For the text-containing cell, return its midpoint in [x, y] coordinate format. 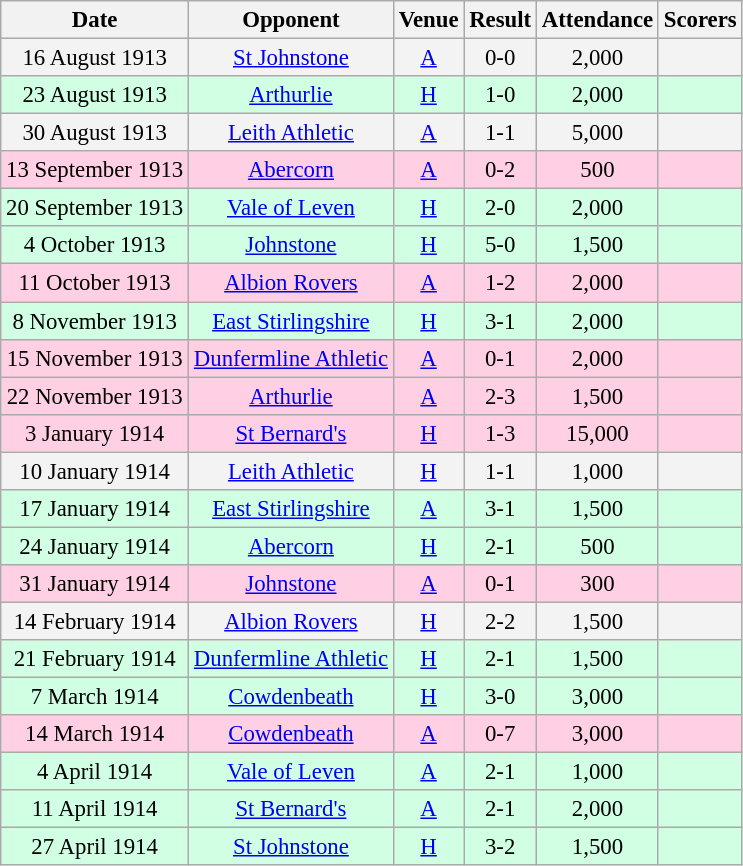
Date [95, 20]
3-0 [500, 697]
27 April 1914 [95, 847]
7 March 1914 [95, 697]
16 August 1913 [95, 58]
Opponent [292, 20]
3-2 [500, 847]
23 August 1913 [95, 95]
13 September 1913 [95, 170]
15 November 1913 [95, 358]
2-3 [500, 396]
300 [597, 584]
8 November 1913 [95, 321]
4 April 1914 [95, 772]
20 September 1913 [95, 208]
24 January 1914 [95, 546]
2-0 [500, 208]
0-2 [500, 170]
11 October 1913 [95, 283]
30 August 1913 [95, 133]
0-0 [500, 58]
1-0 [500, 95]
1-2 [500, 283]
15,000 [597, 433]
1-3 [500, 433]
10 January 1914 [95, 471]
14 March 1914 [95, 734]
14 February 1914 [95, 621]
17 January 1914 [95, 509]
5,000 [597, 133]
11 April 1914 [95, 809]
22 November 1913 [95, 396]
5-0 [500, 245]
Result [500, 20]
Venue [428, 20]
3 January 1914 [95, 433]
21 February 1914 [95, 659]
31 January 1914 [95, 584]
Attendance [597, 20]
0-7 [500, 734]
Scorers [700, 20]
4 October 1913 [95, 245]
2-2 [500, 621]
